Capture the cell that displays the provided text and extract its [X, Y] central coordinate. 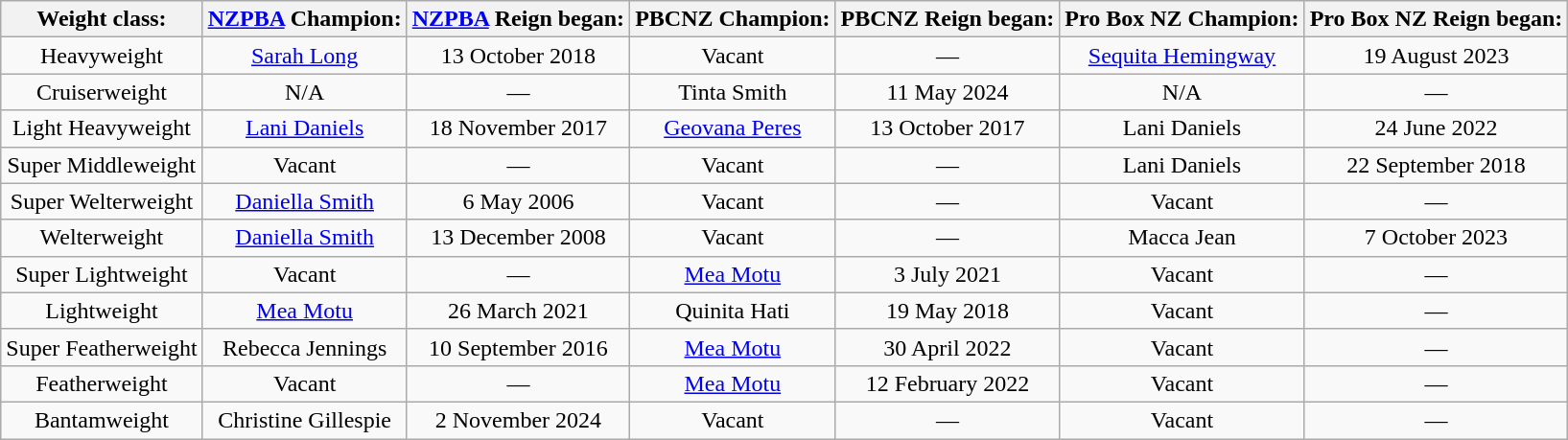
Rebecca Jennings [305, 347]
13 October 2017 [948, 128]
Super Lightweight [102, 274]
Super Welterweight [102, 201]
PBCNZ Champion: [733, 19]
11 May 2024 [948, 92]
30 April 2022 [948, 347]
Bantamweight [102, 420]
Lightweight [102, 311]
Sequita Hemingway [1182, 56]
NZPBA Reign began: [518, 19]
Christine Gillespie [305, 420]
Pro Box NZ Champion: [1182, 19]
NZPBA Champion: [305, 19]
Super Featherweight [102, 347]
19 August 2023 [1437, 56]
Macca Jean [1182, 238]
Welterweight [102, 238]
26 March 2021 [518, 311]
Geovana Peres [733, 128]
12 February 2022 [948, 383]
Sarah Long [305, 56]
Quinita Hati [733, 311]
13 December 2008 [518, 238]
19 May 2018 [948, 311]
24 June 2022 [1437, 128]
6 May 2006 [518, 201]
2 November 2024 [518, 420]
Featherweight [102, 383]
Light Heavyweight [102, 128]
22 September 2018 [1437, 165]
10 September 2016 [518, 347]
PBCNZ Reign began: [948, 19]
13 October 2018 [518, 56]
Cruiserweight [102, 92]
3 July 2021 [948, 274]
Weight class: [102, 19]
18 November 2017 [518, 128]
Pro Box NZ Reign began: [1437, 19]
Tinta Smith [733, 92]
Heavyweight [102, 56]
Super Middleweight [102, 165]
7 October 2023 [1437, 238]
